Search for the cell housing the specified text and yield its [X, Y] center coordinate. 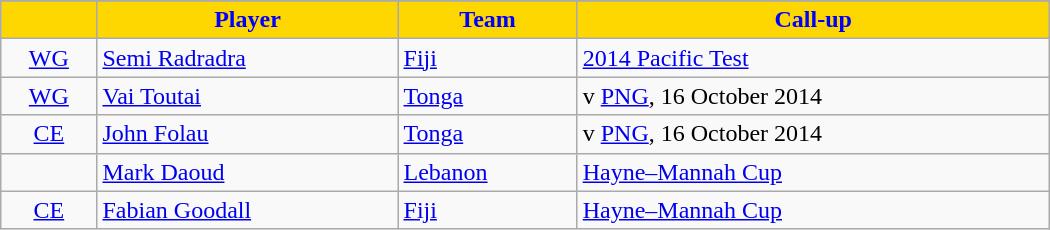
Vai Toutai [248, 96]
Mark Daoud [248, 172]
Player [248, 20]
2014 Pacific Test [813, 58]
Team [488, 20]
Fabian Goodall [248, 210]
John Folau [248, 134]
Call-up [813, 20]
Semi Radradra [248, 58]
Lebanon [488, 172]
